Return the [X, Y] coordinate for the center point of the cell that contains the specified text.  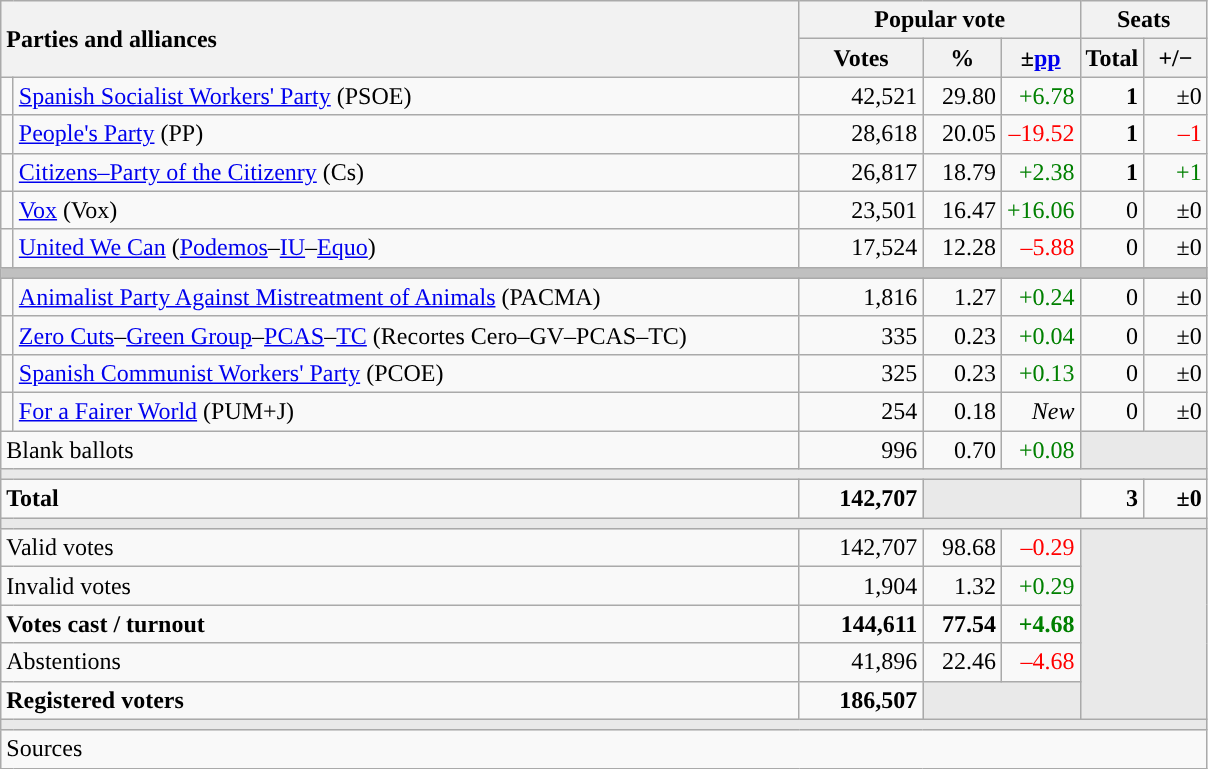
Spanish Socialist Workers' Party (PSOE) [406, 96]
Abstentions [400, 662]
Citizens–Party of the Citizenry (Cs) [406, 172]
±pp [1040, 58]
Animalist Party Against Mistreatment of Animals (PACMA) [406, 297]
Sources [604, 749]
+0.24 [1040, 297]
0.18 [962, 411]
29.80 [962, 96]
22.46 [962, 662]
New [1040, 411]
1,816 [861, 297]
Vox (Vox) [406, 210]
20.05 [962, 134]
186,507 [861, 700]
Votes [861, 58]
+2.38 [1040, 172]
–0.29 [1040, 548]
Spanish Communist Workers' Party (PCOE) [406, 373]
+16.06 [1040, 210]
1,904 [861, 586]
+0.13 [1040, 373]
12.28 [962, 248]
Registered voters [400, 700]
23,501 [861, 210]
144,611 [861, 624]
996 [861, 449]
+/− [1176, 58]
Votes cast / turnout [400, 624]
77.54 [962, 624]
42,521 [861, 96]
+0.29 [1040, 586]
98.68 [962, 548]
3 [1112, 499]
Blank ballots [400, 449]
+0.04 [1040, 335]
Parties and alliances [400, 39]
325 [861, 373]
+4.68 [1040, 624]
People's Party (PP) [406, 134]
Valid votes [400, 548]
+1 [1176, 172]
1.27 [962, 297]
% [962, 58]
–1 [1176, 134]
18.79 [962, 172]
335 [861, 335]
For a Fairer World (PUM+J) [406, 411]
41,896 [861, 662]
0.70 [962, 449]
17,524 [861, 248]
26,817 [861, 172]
Seats [1144, 20]
1.32 [962, 586]
254 [861, 411]
United We Can (Podemos–IU–Equo) [406, 248]
16.47 [962, 210]
Invalid votes [400, 586]
–4.68 [1040, 662]
+0.08 [1040, 449]
28,618 [861, 134]
Zero Cuts–Green Group–PCAS–TC (Recortes Cero–GV–PCAS–TC) [406, 335]
+6.78 [1040, 96]
–19.52 [1040, 134]
–5.88 [1040, 248]
Popular vote [940, 20]
